From the cell containing the given text, extract its center point as [X, Y] coordinate. 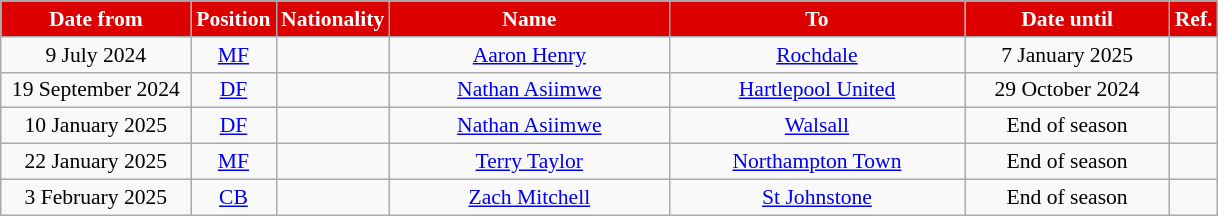
3 February 2025 [96, 197]
Position [234, 19]
19 September 2024 [96, 90]
St Johnstone [816, 197]
Hartlepool United [816, 90]
10 January 2025 [96, 126]
Nationality [332, 19]
CB [234, 197]
Zach Mitchell [529, 197]
Northampton Town [816, 162]
29 October 2024 [1068, 90]
Walsall [816, 126]
9 July 2024 [96, 55]
Terry Taylor [529, 162]
22 January 2025 [96, 162]
Name [529, 19]
7 January 2025 [1068, 55]
Aaron Henry [529, 55]
To [816, 19]
Rochdale [816, 55]
Date from [96, 19]
Ref. [1194, 19]
Date until [1068, 19]
